Return the (x, y) coordinate for the center point of the cell that contains the specified text.  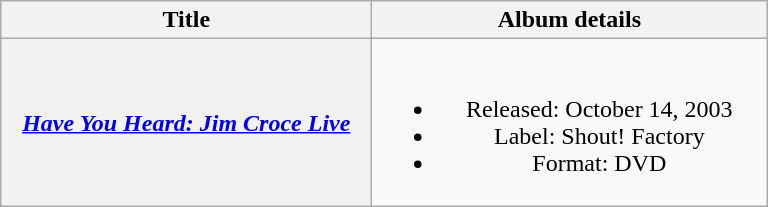
Have You Heard: Jim Croce Live (186, 122)
Title (186, 20)
Album details (570, 20)
Released: October 14, 2003Label: Shout! FactoryFormat: DVD (570, 122)
